From the cell containing the given text, extract its center point as (X, Y) coordinate. 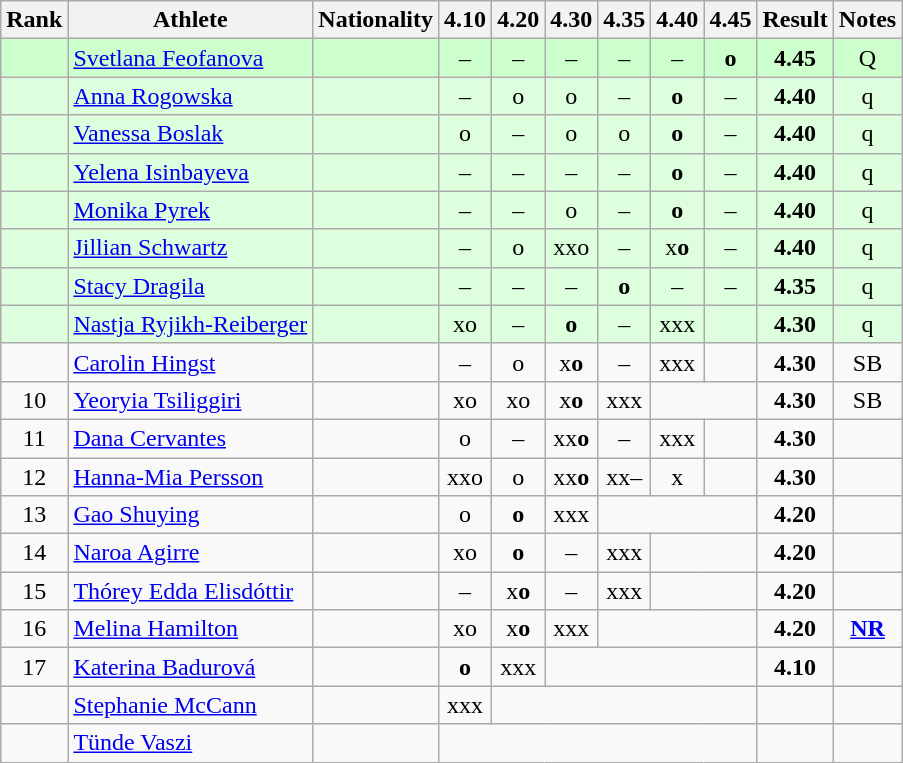
10 (34, 400)
Katerina Badurová (190, 667)
Thórey Edda Elisdóttir (190, 591)
Jillian Schwartz (190, 248)
Svetlana Feofanova (190, 58)
14 (34, 553)
Stacy Dragila (190, 286)
Stephanie McCann (190, 705)
Yeoryia Tsiliggiri (190, 400)
x (678, 477)
NR (867, 629)
11 (34, 438)
Anna Rogowska (190, 96)
Dana Cervantes (190, 438)
Athlete (190, 20)
13 (34, 515)
Q (867, 58)
Notes (867, 20)
Tünde Vaszi (190, 743)
Nationality (376, 20)
Carolin Hingst (190, 362)
Naroa Agirre (190, 553)
Rank (34, 20)
16 (34, 629)
12 (34, 477)
Yelena Isinbayeva (190, 172)
xx– (624, 477)
Nastja Ryjikh-Reiberger (190, 324)
15 (34, 591)
Melina Hamilton (190, 629)
Hanna-Mia Persson (190, 477)
17 (34, 667)
Result (795, 20)
Monika Pyrek (190, 210)
Gao Shuying (190, 515)
Vanessa Boslak (190, 134)
